Provide the [X, Y] coordinate of the cell's center where the given text is located.  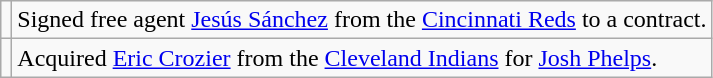
Signed free agent Jesús Sánchez from the Cincinnati Reds to a contract. [362, 20]
Acquired Eric Crozier from the Cleveland Indians for Josh Phelps. [362, 58]
